Locate the cell with the specified text and output its [X, Y] center coordinate. 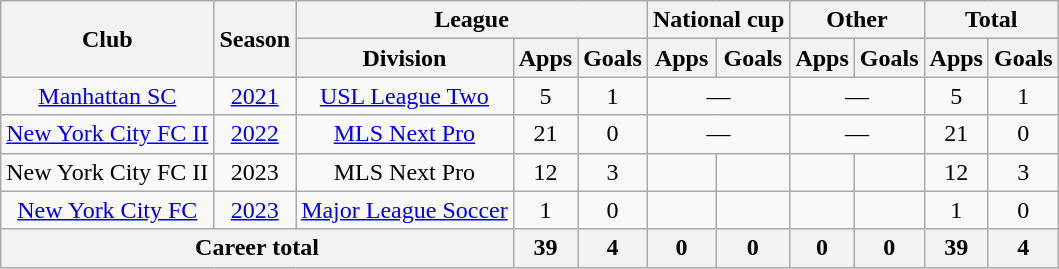
Manhattan SC [108, 96]
National cup [718, 20]
League [472, 20]
Club [108, 39]
Career total [257, 248]
2021 [255, 96]
Total [991, 20]
Division [405, 58]
Season [255, 39]
Major League Soccer [405, 210]
Other [857, 20]
USL League Two [405, 96]
New York City FC [108, 210]
2022 [255, 134]
